Return the (x, y) coordinate for the center point of the cell that contains the specified text.  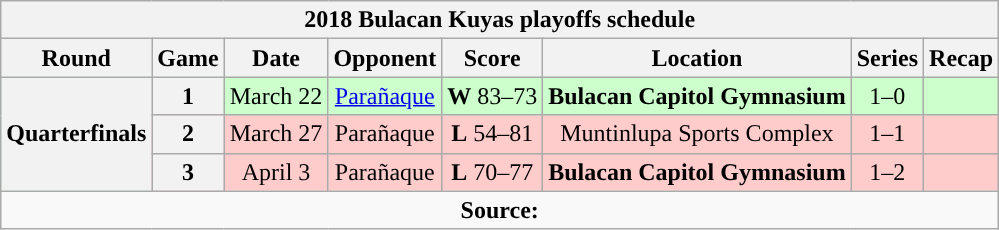
L 54–81 (492, 134)
Score (492, 58)
W 83–73 (492, 96)
Game (188, 58)
Source: (500, 210)
Series (887, 58)
1–2 (887, 172)
Opponent (385, 58)
Quarterfinals (76, 134)
Location (697, 58)
Date (276, 58)
March 27 (276, 134)
3 (188, 172)
March 22 (276, 96)
2 (188, 134)
1–1 (887, 134)
2018 Bulacan Kuyas playoffs schedule (500, 20)
Muntinlupa Sports Complex (697, 134)
L 70–77 (492, 172)
Round (76, 58)
1 (188, 96)
Recap (962, 58)
1–0 (887, 96)
April 3 (276, 172)
